Extract the (x, y) coordinate from the center of the cell holding the provided text.  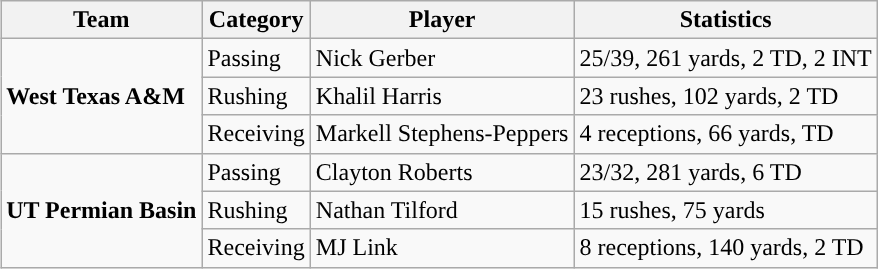
23/32, 281 yards, 6 TD (726, 172)
Nathan Tilford (442, 210)
Statistics (726, 20)
UT Permian Basin (102, 210)
MJ Link (442, 248)
Clayton Roberts (442, 172)
25/39, 261 yards, 2 TD, 2 INT (726, 58)
Team (102, 20)
23 rushes, 102 yards, 2 TD (726, 96)
8 receptions, 140 yards, 2 TD (726, 248)
4 receptions, 66 yards, TD (726, 134)
Markell Stephens-Peppers (442, 134)
Khalil Harris (442, 96)
Category (256, 20)
West Texas A&M (102, 96)
15 rushes, 75 yards (726, 210)
Nick Gerber (442, 58)
Player (442, 20)
